Output the [x, y] coordinate of the center of the cell containing the given text.  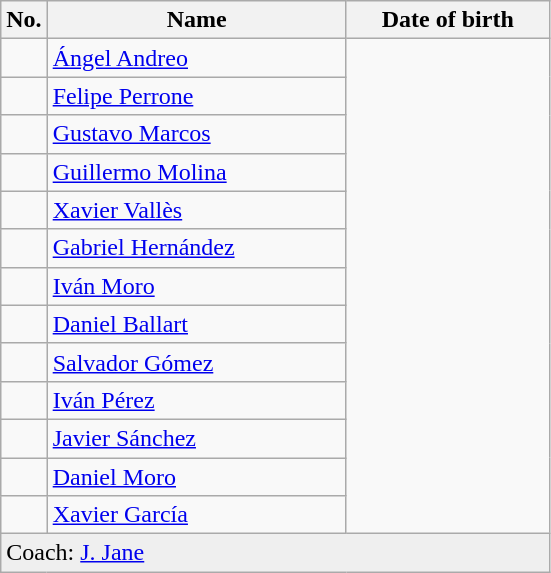
Coach: J. Jane [276, 553]
Gabriel Hernández [196, 248]
No. [24, 20]
Iván Pérez [196, 400]
Felipe Perrone [196, 96]
Name [196, 20]
Salvador Gómez [196, 362]
Ángel Andreo [196, 58]
Daniel Moro [196, 477]
Javier Sánchez [196, 438]
Guillermo Molina [196, 172]
Xavier García [196, 515]
Iván Moro [196, 286]
Daniel Ballart [196, 324]
Xavier Vallès [196, 210]
Date of birth [448, 20]
Gustavo Marcos [196, 134]
